Provide the [x, y] coordinate of the cell's center where the given text is located.  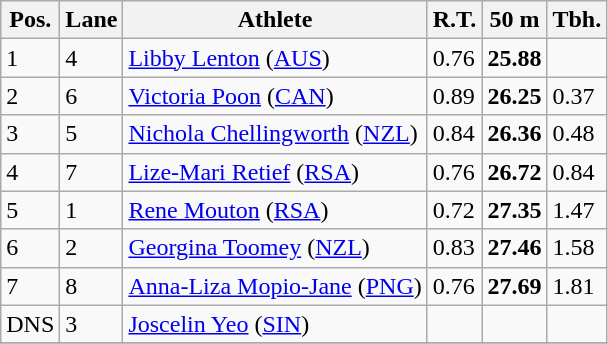
Tbh. [577, 20]
27.69 [514, 286]
26.72 [514, 172]
0.37 [577, 96]
50 m [514, 20]
Lane [92, 20]
Nichola Chellingworth (NZL) [275, 134]
1.47 [577, 210]
0.48 [577, 134]
27.46 [514, 248]
Pos. [30, 20]
Lize-Mari Retief (RSA) [275, 172]
26.36 [514, 134]
0.72 [454, 210]
1.58 [577, 248]
Athlete [275, 20]
Libby Lenton (AUS) [275, 58]
0.83 [454, 248]
Georgina Toomey (NZL) [275, 248]
1.81 [577, 286]
R.T. [454, 20]
25.88 [514, 58]
0.89 [454, 96]
Anna-Liza Mopio-Jane (PNG) [275, 286]
Rene Mouton (RSA) [275, 210]
27.35 [514, 210]
Victoria Poon (CAN) [275, 96]
26.25 [514, 96]
8 [92, 286]
Joscelin Yeo (SIN) [275, 324]
DNS [30, 324]
